Capture the cell that displays the provided text and extract its [X, Y] central coordinate. 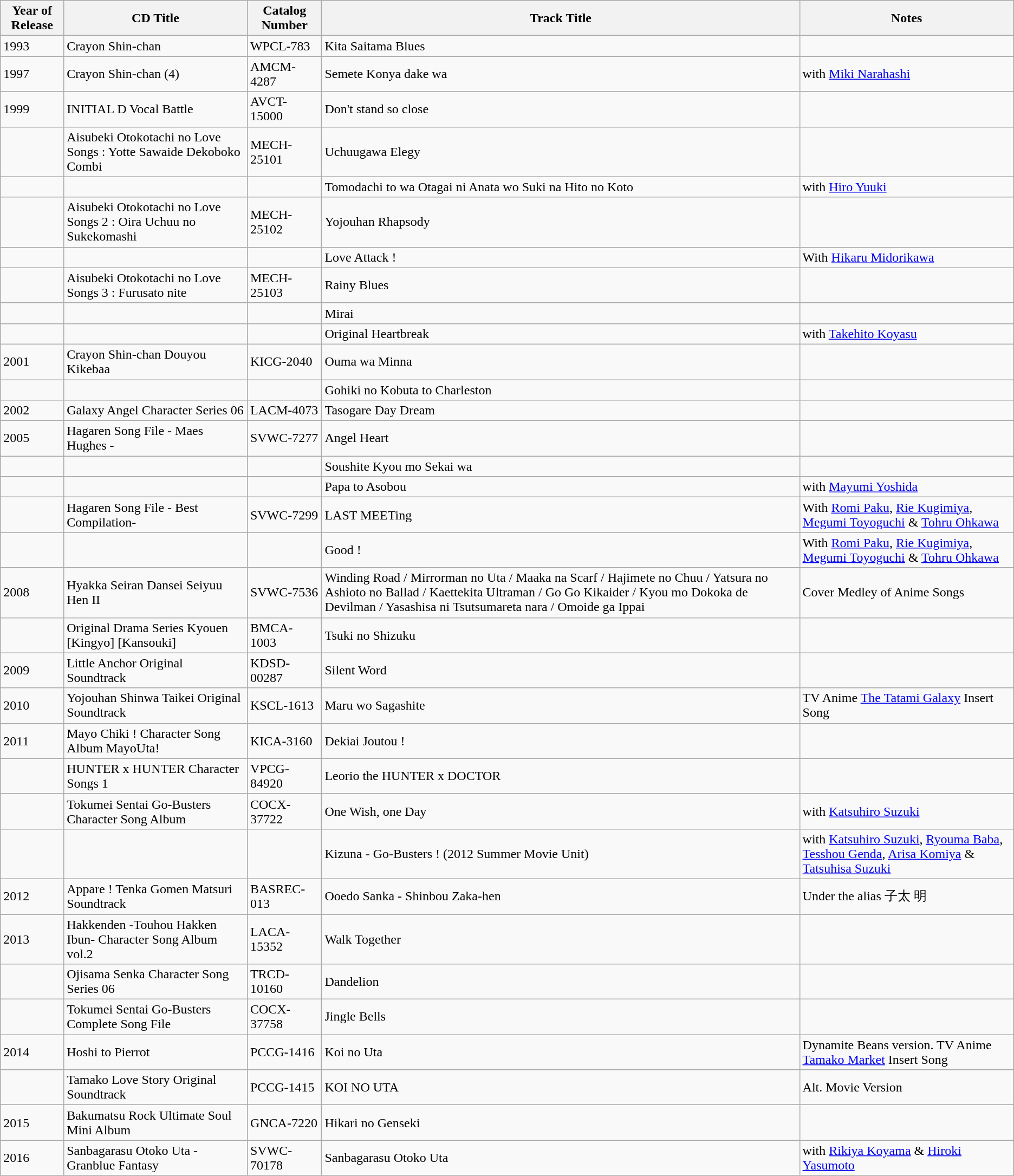
SVWC-7277 [284, 439]
2016 [32, 1158]
Original Heartbreak [561, 334]
COCX-37758 [284, 1017]
Original Drama Series Kyouen [Kingyo] [Kansouki] [156, 635]
with Hiro Yuuki [907, 187]
Sanbagarasu Otoko Uta [561, 1158]
2014 [32, 1052]
with Katsuhiro Suzuki [907, 811]
CD Title [156, 18]
INITIAL D Vocal Battle [156, 109]
LAST MEETing [561, 515]
Leorio the HUNTER x DOCTOR [561, 776]
Hakkenden -Touhou Hakken Ibun- Character Song Album vol.2 [156, 939]
Hyakka Seiran Dansei Seiyuu Hen II [156, 593]
1997 [32, 74]
Catalog Number [284, 18]
AMCM-4287 [284, 74]
Gohiki no Kobuta to Charleston [561, 389]
2011 [32, 741]
1993 [32, 46]
2013 [32, 939]
Track Title [561, 18]
Hikari no Genseki [561, 1122]
AVCT-15000 [284, 109]
Ojisama Senka Character Song Series 06 [156, 982]
Galaxy Angel Character Series 06 [156, 411]
Walk Together [561, 939]
COCX-37722 [284, 811]
2008 [32, 593]
MECH-25103 [284, 285]
Hoshi to Pierrot [156, 1052]
Tokumei Sentai Go-Busters Complete Song File [156, 1017]
WPCL-783 [284, 46]
Tsuki no Shizuku [561, 635]
2005 [32, 439]
PCCG-1415 [284, 1088]
Bakumatsu Rock Ultimate Soul Mini Album [156, 1122]
MECH-25101 [284, 152]
Crayon Shin-chan [156, 46]
Crayon Shin-chan Douyou Kikebaa [156, 362]
BASREC-013 [284, 896]
Good ! [561, 550]
with Mayumi Yoshida [907, 487]
One Wish, one Day [561, 811]
MECH-25102 [284, 222]
2012 [32, 896]
KICA-3160 [284, 741]
LACA-15352 [284, 939]
Mayo Chiki ! Character Song Album MayoUta! [156, 741]
SVWC-7299 [284, 515]
LACM-4073 [284, 411]
2002 [32, 411]
Notes [907, 18]
Appare ! Tenka Gomen Matsuri Soundtrack [156, 896]
with Rikiya Koyama & Hiroki Yasumoto [907, 1158]
Little Anchor Original Soundtrack [156, 671]
with Miki Narahashi [907, 74]
Aisubeki Otokotachi no Love Songs 3 : Furusato nite [156, 285]
with Katsuhiro Suzuki, Ryouma Baba, Tesshou Genda, Arisa Komiya & Tatsuhisa Suzuki [907, 854]
With Hikaru Midorikawa [907, 257]
Cover Medley of Anime Songs [907, 593]
Rainy Blues [561, 285]
Mirai [561, 313]
Hagaren Song File - Maes Hughes - [156, 439]
2009 [32, 671]
Sanbagarasu Otoko Uta - Granblue Fantasy [156, 1158]
Dynamite Beans version. TV Anime Tamako Market Insert Song [907, 1052]
Yojouhan Shinwa Taikei Original Soundtrack [156, 705]
KICG-2040 [284, 362]
Dandelion [561, 982]
Yojouhan Rhapsody [561, 222]
Tokumei Sentai Go-Busters Character Song Album [156, 811]
Aisubeki Otokotachi no Love Songs : Yotte Sawaide Dekoboko Combi [156, 152]
Uchuugawa Elegy [561, 152]
Alt. Movie Version [907, 1088]
TV Anime The Tatami Galaxy Insert Song [907, 705]
SVWC-70178 [284, 1158]
Tamako Love Story Original Soundtrack [156, 1088]
Soushite Kyou mo Sekai wa [561, 466]
Tomodachi to wa Otagai ni Anata wo Suki na Hito no Koto [561, 187]
2010 [32, 705]
BMCA-1003 [284, 635]
GNCA-7220 [284, 1122]
Ooedo Sanka - Shinbou Zaka-hen [561, 896]
Kizuna - Go-Busters ! (2012 Summer Movie Unit) [561, 854]
Kita Saitama Blues [561, 46]
Ouma wa Minna [561, 362]
Silent Word [561, 671]
KOI NO UTA [561, 1088]
Under the alias 子太 明 [907, 896]
VPCG-84920 [284, 776]
Semete Konya dake wa [561, 74]
2015 [32, 1122]
Koi no Uta [561, 1052]
2001 [32, 362]
Aisubeki Otokotachi no Love Songs 2 : Oira Uchuu no Sukekomashi [156, 222]
Maru wo Sagashite [561, 705]
TRCD-10160 [284, 982]
Hagaren Song File - Best Compilation- [156, 515]
Angel Heart [561, 439]
with Takehito Koyasu [907, 334]
Crayon Shin-chan (4) [156, 74]
HUNTER x HUNTER Character Songs 1 [156, 776]
Love Attack ! [561, 257]
SVWC-7536 [284, 593]
Dekiai Joutou ! [561, 741]
KDSD-00287 [284, 671]
Jingle Bells [561, 1017]
Papa to Asobou [561, 487]
Tasogare Day Dream [561, 411]
Year of Release [32, 18]
1999 [32, 109]
KSCL-1613 [284, 705]
Don't stand so close [561, 109]
PCCG-1416 [284, 1052]
